Search for the cell housing the specified text and yield its (x, y) center coordinate. 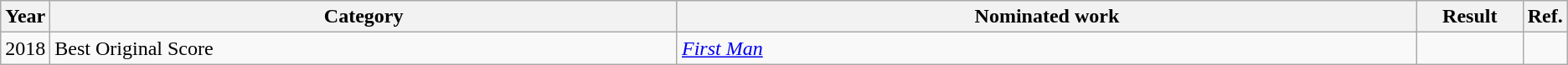
Result (1469, 17)
Ref. (1545, 17)
First Man (1047, 48)
2018 (25, 48)
Best Original Score (364, 48)
Nominated work (1047, 17)
Category (364, 17)
Year (25, 17)
